Find where the given text appears and provide that cell's center as [X, Y] coordinate. 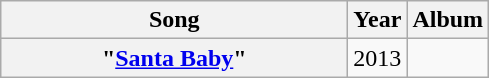
Year [378, 20]
Album [448, 20]
2013 [378, 58]
"Santa Baby" [174, 58]
Song [174, 20]
